Output the [X, Y] coordinate of the center of the cell containing the given text.  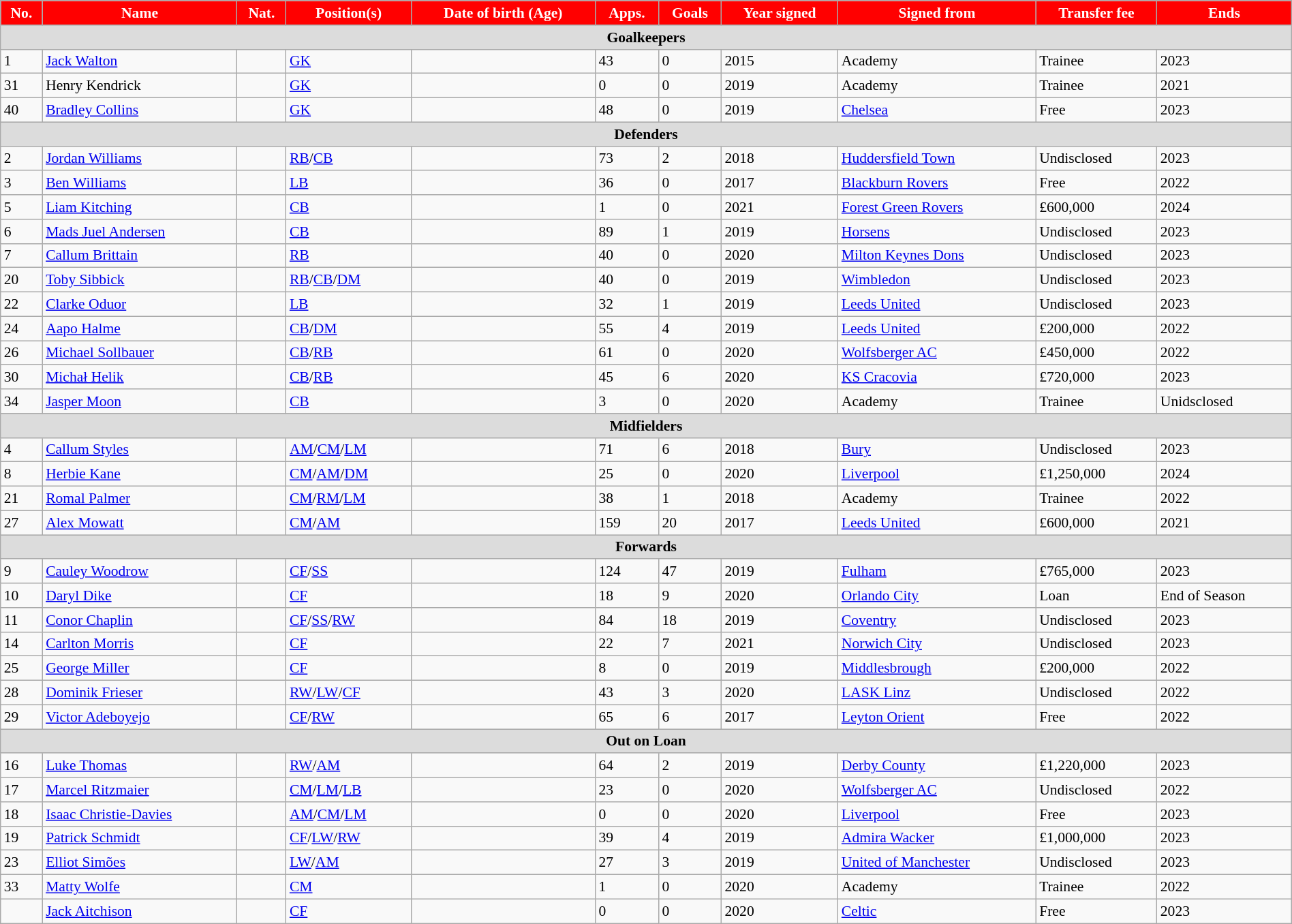
Aapo Halme [140, 328]
Loan [1096, 596]
Jordan Williams [140, 159]
CB/DM [349, 328]
United of Manchester [937, 863]
CF/RW [349, 717]
Callum Brittain [140, 256]
Year signed [780, 13]
19 [22, 838]
16 [22, 766]
39 [627, 838]
CM/LM/LB [349, 790]
48 [627, 110]
Norwich City [937, 644]
CF/LW/RW [349, 838]
10 [22, 596]
Chelsea [937, 110]
Out on Loan [646, 741]
Luke Thomas [140, 766]
Name [140, 13]
Liam Kitching [140, 207]
38 [627, 499]
KS Cracovia [937, 378]
36 [627, 183]
Toby Sibbick [140, 280]
Forest Green Rovers [937, 207]
Carlton Morris [140, 644]
£1,220,000 [1096, 766]
73 [627, 159]
Derby County [937, 766]
Goalkeepers [646, 37]
CM/AM [349, 523]
CM [349, 887]
CM/RM/LM [349, 499]
Bradley Collins [140, 110]
CF/SS [349, 572]
Orlando City [937, 596]
Dominik Frieser [140, 693]
26 [22, 353]
RW/LW/CF [349, 693]
CM/AM/DM [349, 474]
32 [627, 305]
14 [22, 644]
Romal Palmer [140, 499]
Bury [937, 450]
Admira Wacker [937, 838]
65 [627, 717]
Nat. [262, 13]
Matty Wolfe [140, 887]
Milton Keynes Dons [937, 256]
33 [22, 887]
£1,250,000 [1096, 474]
Jasper Moon [140, 401]
RB [349, 256]
Michał Helik [140, 378]
RW/AM [349, 766]
LW/AM [349, 863]
Horsens [937, 232]
Leyton Orient [937, 717]
24 [22, 328]
Victor Adeboyejo [140, 717]
RB/CB [349, 159]
Forwards [646, 547]
124 [627, 572]
2015 [780, 61]
£720,000 [1096, 378]
£1,000,000 [1096, 838]
Jack Walton [140, 61]
89 [627, 232]
Callum Styles [140, 450]
Ends [1224, 13]
No. [22, 13]
34 [22, 401]
11 [22, 620]
21 [22, 499]
Position(s) [349, 13]
End of Season [1224, 596]
Signed from [937, 13]
Cauley Woodrow [140, 572]
Wimbledon [937, 280]
Coventry [937, 620]
Middlesbrough [937, 668]
Patrick Schmidt [140, 838]
Celtic [937, 911]
Blackburn Rovers [937, 183]
5 [22, 207]
Jack Aitchison [140, 911]
Transfer fee [1096, 13]
45 [627, 378]
Daryl Dike [140, 596]
17 [22, 790]
Apps. [627, 13]
Alex Mowatt [140, 523]
Midfielders [646, 426]
28 [22, 693]
64 [627, 766]
47 [690, 572]
159 [627, 523]
Elliot Simões [140, 863]
Conor Chaplin [140, 620]
CF/SS/RW [349, 620]
55 [627, 328]
George Miller [140, 668]
Ben Williams [140, 183]
Date of birth (Age) [503, 13]
LASK Linz [937, 693]
Unidsclosed [1224, 401]
Isaac Christie-Davies [140, 814]
Clarke Oduor [140, 305]
Henry Kendrick [140, 86]
RB/CB/DM [349, 280]
61 [627, 353]
Goals [690, 13]
Fulham [937, 572]
71 [627, 450]
84 [627, 620]
30 [22, 378]
29 [22, 717]
31 [22, 86]
Defenders [646, 134]
Huddersfield Town [937, 159]
Mads Juel Andersen [140, 232]
£450,000 [1096, 353]
Michael Sollbauer [140, 353]
Marcel Ritzmaier [140, 790]
Herbie Kane [140, 474]
£765,000 [1096, 572]
